Return the [X, Y] coordinate for the center point of the cell that contains the specified text.  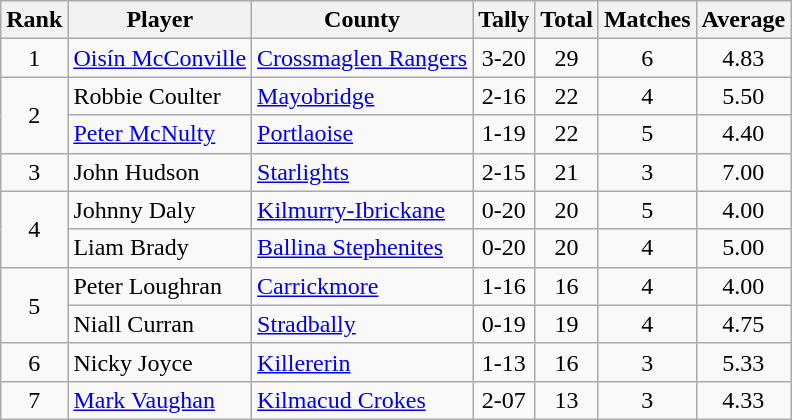
2-07 [504, 400]
2-16 [504, 96]
4.83 [744, 58]
7.00 [744, 172]
2 [34, 115]
Johnny Daly [160, 210]
Carrickmore [362, 286]
2-15 [504, 172]
Peter McNulty [160, 134]
Killererin [362, 362]
4.75 [744, 324]
4.40 [744, 134]
Mayobridge [362, 96]
1-16 [504, 286]
Crossmaglen Rangers [362, 58]
7 [34, 400]
1-19 [504, 134]
Kilmacud Crokes [362, 400]
5.00 [744, 248]
Kilmurry-Ibrickane [362, 210]
3-20 [504, 58]
1-13 [504, 362]
Niall Curran [160, 324]
1 [34, 58]
Liam Brady [160, 248]
Rank [34, 20]
Total [567, 20]
Tally [504, 20]
Average [744, 20]
John Hudson [160, 172]
Nicky Joyce [160, 362]
Starlights [362, 172]
4.33 [744, 400]
Mark Vaughan [160, 400]
Matches [647, 20]
Robbie Coulter [160, 96]
5.50 [744, 96]
Stradbally [362, 324]
Player [160, 20]
13 [567, 400]
29 [567, 58]
Peter Loughran [160, 286]
Oisín McConville [160, 58]
5.33 [744, 362]
19 [567, 324]
Ballina Stephenites [362, 248]
21 [567, 172]
Portlaoise [362, 134]
County [362, 20]
0-19 [504, 324]
